Output the (X, Y) coordinate of the center of the cell containing the given text.  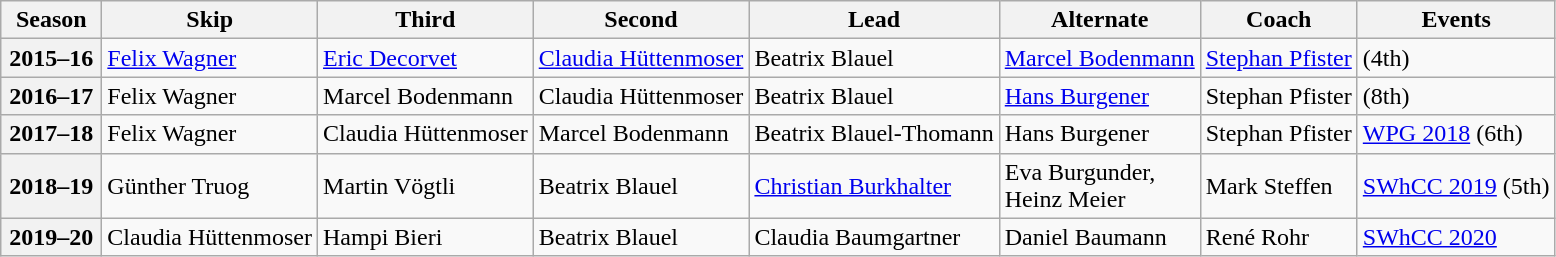
2018–19 (52, 186)
2017–18 (52, 134)
WPG 2018 (6th) (1456, 134)
Coach (1278, 20)
Alternate (1100, 20)
SWhCC 2020 (1456, 237)
Third (426, 20)
2016–17 (52, 96)
Hampi Bieri (426, 237)
2019–20 (52, 237)
Skip (210, 20)
Martin Vögtli (426, 186)
Eric Decorvet (426, 58)
2015–16 (52, 58)
SWhCC 2019 (5th) (1456, 186)
(8th) (1456, 96)
Second (641, 20)
Günther Truog (210, 186)
Lead (874, 20)
Beatrix Blauel-Thomann (874, 134)
Events (1456, 20)
Daniel Baumann (1100, 237)
Mark Steffen (1278, 186)
Claudia Baumgartner (874, 237)
Christian Burkhalter (874, 186)
(4th) (1456, 58)
René Rohr (1278, 237)
Season (52, 20)
Eva Burgunder,Heinz Meier (1100, 186)
